Scan for the cell matching the given text and deliver its (X, Y) coordinate at center. 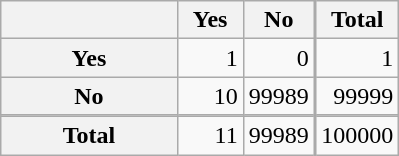
10 (210, 96)
0 (278, 58)
11 (210, 135)
99999 (358, 96)
100000 (358, 135)
